Search for the cell housing the specified text and yield its [X, Y] center coordinate. 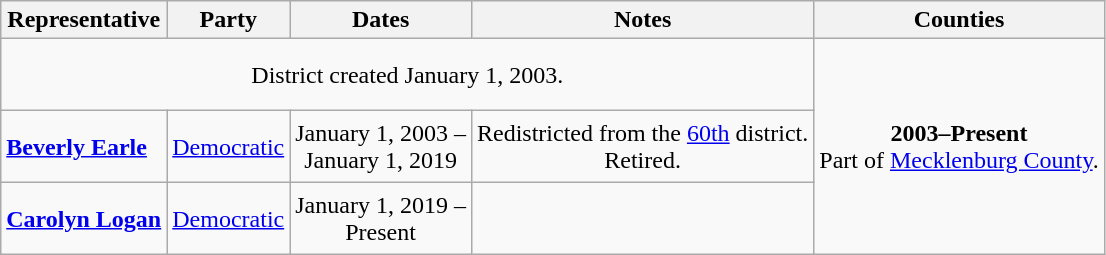
Party [228, 20]
2003–Present Part of Mecklenburg County. [959, 147]
District created January 1, 2003. [408, 75]
January 1, 2003 – January 1, 2019 [381, 147]
Notes [642, 20]
Carolyn Logan [84, 219]
Representative [84, 20]
Beverly Earle [84, 147]
Redistricted from the 60th district. Retired. [642, 147]
Dates [381, 20]
January 1, 2019 – Present [381, 219]
Counties [959, 20]
